Pinpoint the cell where the given text exists, returning its (x, y) midpoint coordinate. 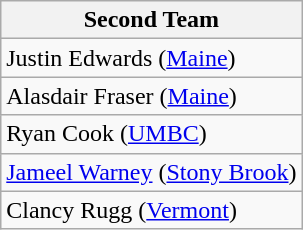
Jameel Warney (Stony Brook) (152, 172)
Second Team (152, 20)
Clancy Rugg (Vermont) (152, 210)
Alasdair Fraser (Maine) (152, 96)
Ryan Cook (UMBC) (152, 134)
Justin Edwards (Maine) (152, 58)
